Detect which cell encompasses the target text, then output its [x, y] center coordinate. 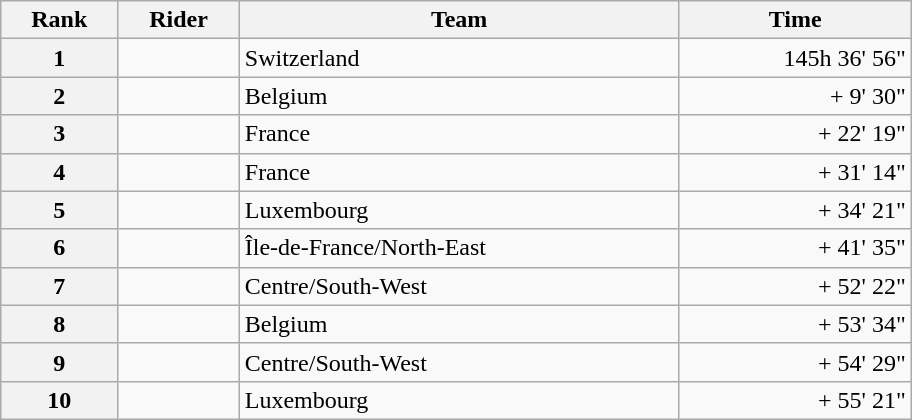
Switzerland [459, 58]
+ 9' 30" [795, 96]
+ 53' 34" [795, 324]
+ 41' 35" [795, 248]
+ 55' 21" [795, 400]
10 [60, 400]
4 [60, 172]
Rider [179, 20]
Île-de-France/North-East [459, 248]
1 [60, 58]
Rank [60, 20]
+ 52' 22" [795, 286]
+ 22' 19" [795, 134]
+ 54' 29" [795, 362]
8 [60, 324]
6 [60, 248]
7 [60, 286]
3 [60, 134]
5 [60, 210]
Team [459, 20]
9 [60, 362]
+ 31' 14" [795, 172]
+ 34' 21" [795, 210]
2 [60, 96]
145h 36' 56" [795, 58]
Time [795, 20]
